Detect which cell encompasses the target text, then output its (x, y) center coordinate. 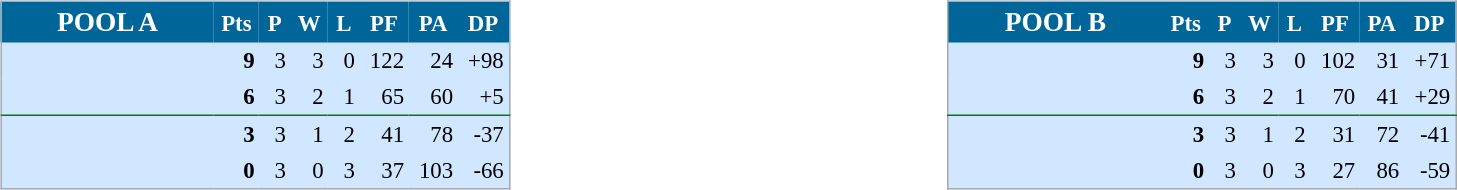
37 (384, 170)
86 (1382, 170)
POOL A (106, 22)
24 (434, 60)
+29 (1430, 96)
72 (1382, 134)
-66 (484, 170)
122 (384, 60)
+98 (484, 60)
65 (384, 96)
-41 (1430, 134)
+71 (1430, 60)
103 (434, 170)
-59 (1430, 170)
78 (434, 134)
POOL B (1055, 22)
102 (1335, 60)
+5 (484, 96)
27 (1335, 170)
60 (434, 96)
70 (1335, 96)
-37 (484, 134)
